Scan for the cell matching the given text and deliver its (X, Y) coordinate at center. 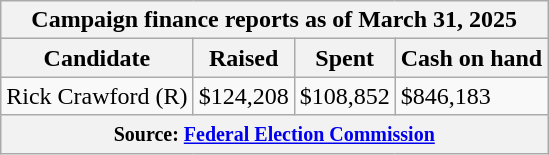
Cash on hand (471, 58)
Rick Crawford (R) (97, 96)
Candidate (97, 58)
Raised (244, 58)
Spent (344, 58)
$124,208 (244, 96)
Source: Federal Election Commission (274, 134)
$108,852 (344, 96)
$846,183 (471, 96)
Campaign finance reports as of March 31, 2025 (274, 20)
